Detect which cell encompasses the target text, then output its (X, Y) center coordinate. 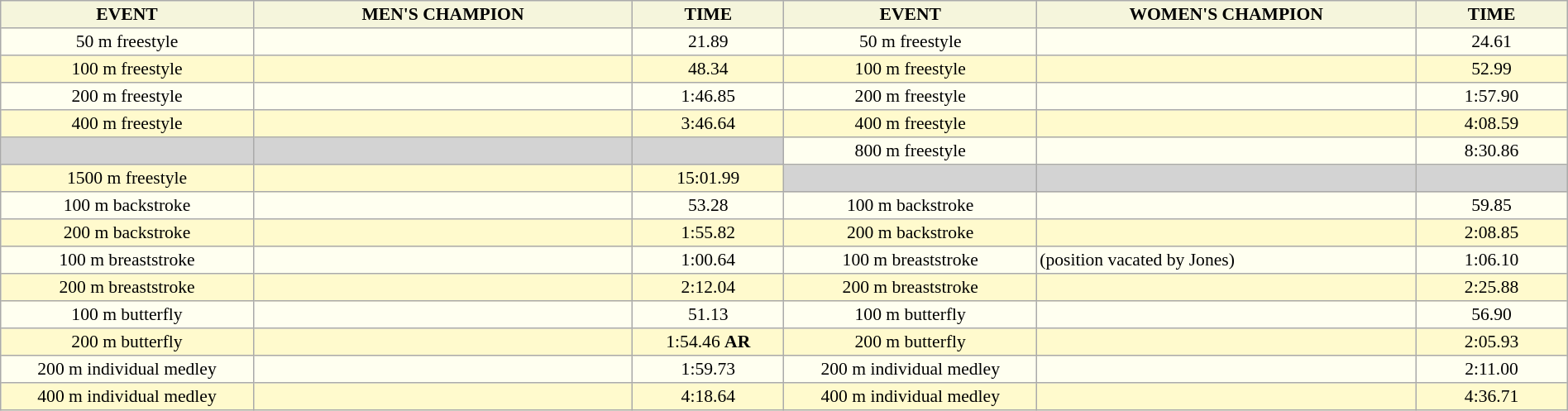
WOMEN'S CHAMPION (1226, 15)
15:01.99 (708, 179)
1:57.90 (1492, 96)
4:08.59 (1492, 124)
51.13 (708, 314)
52.99 (1492, 69)
8:30.86 (1492, 151)
21.89 (708, 41)
1:59.73 (708, 369)
800 m freestyle (911, 151)
4:36.71 (1492, 397)
1:55.82 (708, 233)
1500 m freestyle (127, 179)
(position vacated by Jones) (1226, 260)
2:11.00 (1492, 369)
48.34 (708, 69)
4:18.64 (708, 397)
MEN'S CHAMPION (442, 15)
2:25.88 (1492, 288)
2:08.85 (1492, 233)
1:46.85 (708, 96)
1:06.10 (1492, 260)
2:05.93 (1492, 342)
1:54.46 AR (708, 342)
59.85 (1492, 205)
2:12.04 (708, 288)
1:00.64 (708, 260)
24.61 (1492, 41)
56.90 (1492, 314)
53.28 (708, 205)
3:46.64 (708, 124)
